Detect which cell encompasses the target text, then output its (x, y) center coordinate. 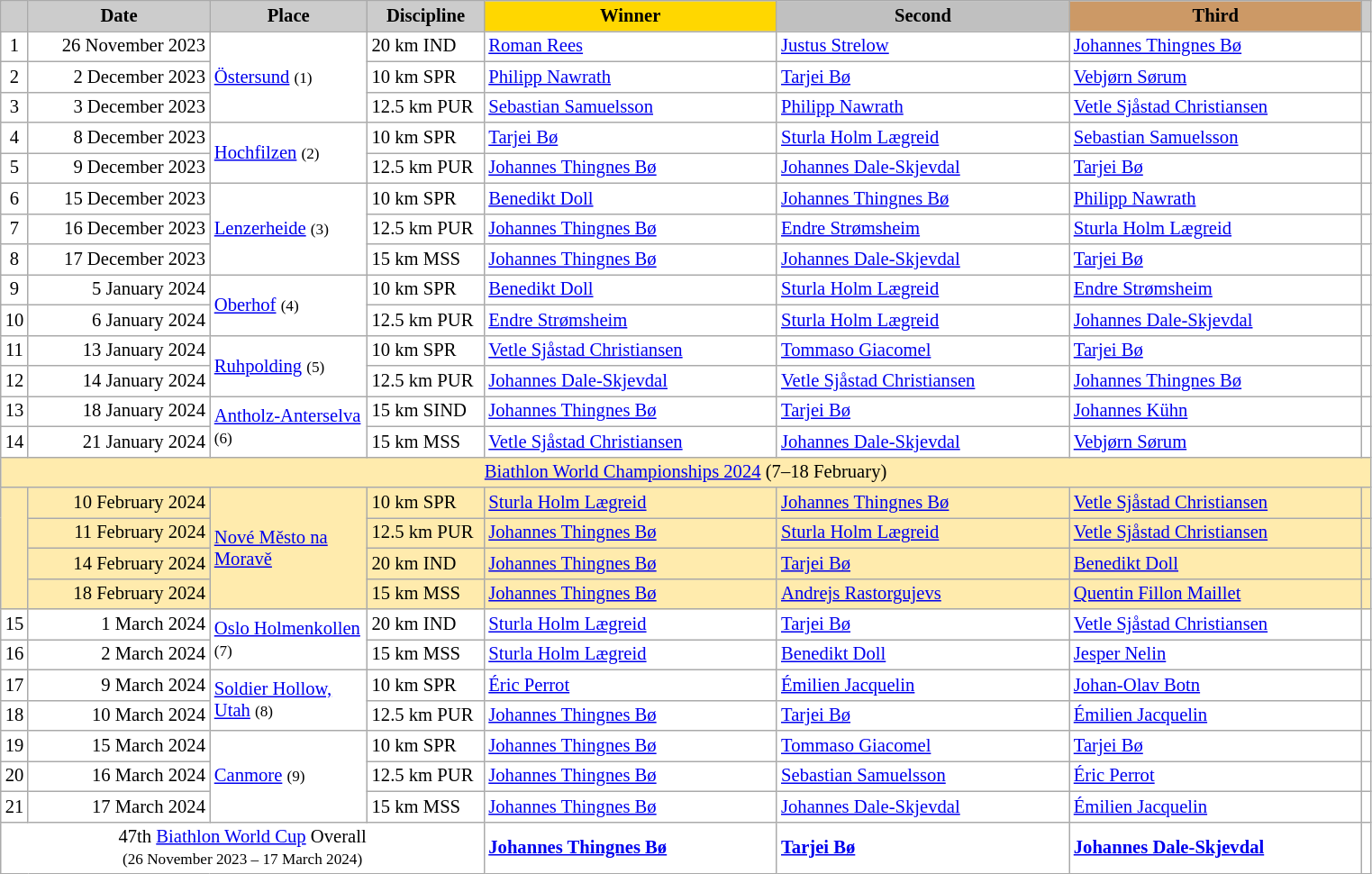
15 March 2024 (119, 745)
21 (14, 806)
14 February 2024 (119, 563)
Oslo Holmenkollen (7) (288, 640)
13 January 2024 (119, 351)
Soldier Hollow, Utah (8) (288, 700)
10 (14, 320)
Quentin Fillon Maillet (1216, 594)
Ruhpolding (5) (288, 366)
Johannes Kühn (1216, 411)
Third (1216, 15)
15 km SIND (426, 411)
18 January 2024 (119, 411)
4 (14, 138)
Oberhof (4) (288, 305)
6 January 2024 (119, 320)
Andrejs Rastorgujevs (922, 594)
5 (14, 168)
Östersund (1) (288, 76)
Date (119, 15)
8 December 2023 (119, 138)
Roman Rees (631, 46)
Hochfilzen (2) (288, 153)
15 December 2023 (119, 198)
1 March 2024 (119, 624)
3 December 2023 (119, 107)
Antholz-Anterselva (6) (288, 426)
18 (14, 715)
14 January 2024 (119, 381)
9 (14, 289)
21 January 2024 (119, 442)
1 (14, 46)
10 March 2024 (119, 715)
16 December 2023 (119, 229)
2 March 2024 (119, 654)
19 (14, 745)
3 (14, 107)
Nové Město na Moravě (288, 548)
11 (14, 351)
16 (14, 654)
Second (922, 15)
Johan-Olav Botn (1216, 685)
26 November 2023 (119, 46)
Biathlon World Championships 2024 (7–18 February) (686, 472)
16 March 2024 (119, 776)
9 December 2023 (119, 168)
11 February 2024 (119, 533)
17 (14, 685)
17 March 2024 (119, 806)
17 December 2023 (119, 259)
2 December 2023 (119, 77)
8 (14, 259)
18 February 2024 (119, 594)
Discipline (426, 15)
15 (14, 624)
10 February 2024 (119, 502)
14 (14, 442)
Place (288, 15)
Lenzerheide (3) (288, 229)
2 (14, 77)
Canmore (9) (288, 775)
Jesper Nelin (1216, 654)
6 (14, 198)
7 (14, 229)
9 March 2024 (119, 685)
Justus Strelow (922, 46)
13 (14, 411)
20 (14, 776)
47th Biathlon World Cup Overall(26 November 2023 – 17 March 2024) (243, 848)
5 January 2024 (119, 289)
Winner (631, 15)
12 (14, 381)
